Return the (x, y) coordinate for the center point of the cell that contains the specified text.  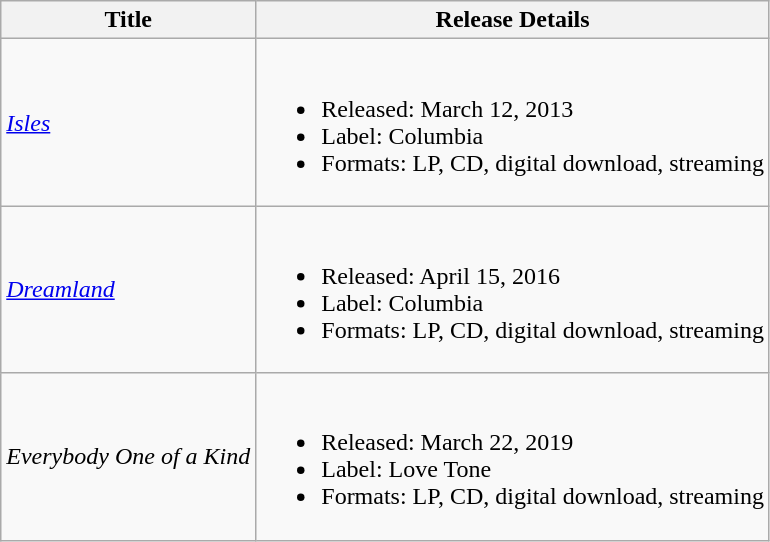
Dreamland (128, 290)
Released: April 15, 2016Label: ColumbiaFormats: LP, CD, digital download, streaming (513, 290)
Everybody One of a Kind (128, 456)
Isles (128, 122)
Release Details (513, 20)
Released: March 12, 2013Label: ColumbiaFormats: LP, CD, digital download, streaming (513, 122)
Title (128, 20)
Released: March 22, 2019Label: Love ToneFormats: LP, CD, digital download, streaming (513, 456)
